Pinpoint the cell where the given text exists, returning its [X, Y] midpoint coordinate. 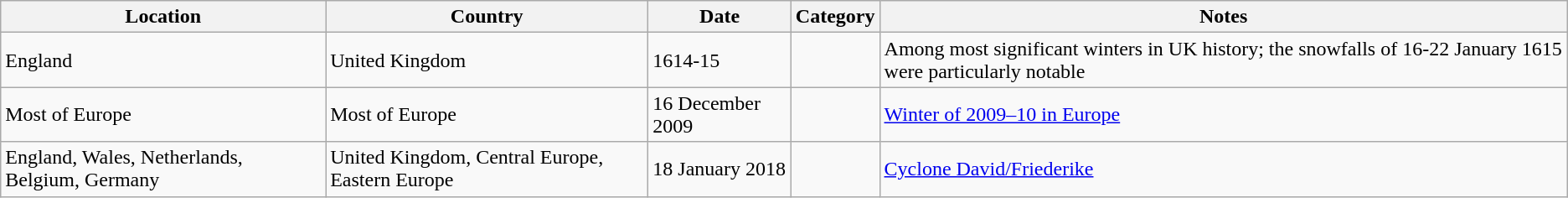
England [163, 60]
Cyclone David/Friederike [1223, 169]
Location [163, 17]
Category [835, 17]
Winter of 2009–10 in Europe [1223, 114]
Among most significant winters in UK history; the snowfalls of 16-22 January 1615 were particularly notable [1223, 60]
United Kingdom [487, 60]
United Kingdom, Central Europe, Eastern Europe [487, 169]
Country [487, 17]
18 January 2018 [720, 169]
1614-15 [720, 60]
Notes [1223, 17]
16 December 2009 [720, 114]
England, Wales, Netherlands, Belgium, Germany [163, 169]
Date [720, 17]
